Find where the given text appears and provide that cell's center as [x, y] coordinate. 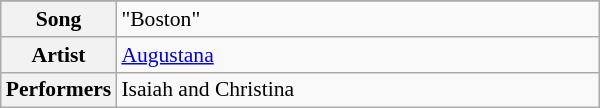
Performers [59, 90]
Artist [59, 55]
Isaiah and Christina [358, 90]
Augustana [358, 55]
"Boston" [358, 19]
Song [59, 19]
